Capture the cell that displays the provided text and extract its (x, y) central coordinate. 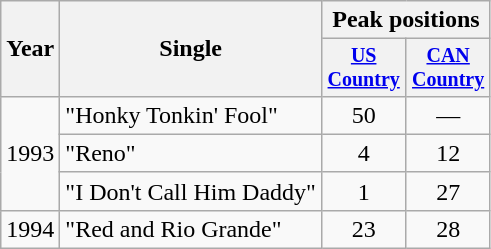
1 (363, 191)
23 (363, 229)
"Honky Tonkin' Fool" (191, 115)
1994 (30, 229)
1993 (30, 153)
Year (30, 49)
"Red and Rio Grande" (191, 229)
12 (448, 153)
"Reno" (191, 153)
CAN Country (448, 68)
"I Don't Call Him Daddy" (191, 191)
Single (191, 49)
28 (448, 229)
Peak positions (406, 20)
4 (363, 153)
US Country (363, 68)
— (448, 115)
50 (363, 115)
27 (448, 191)
